Detect which cell encompasses the target text, then output its [X, Y] center coordinate. 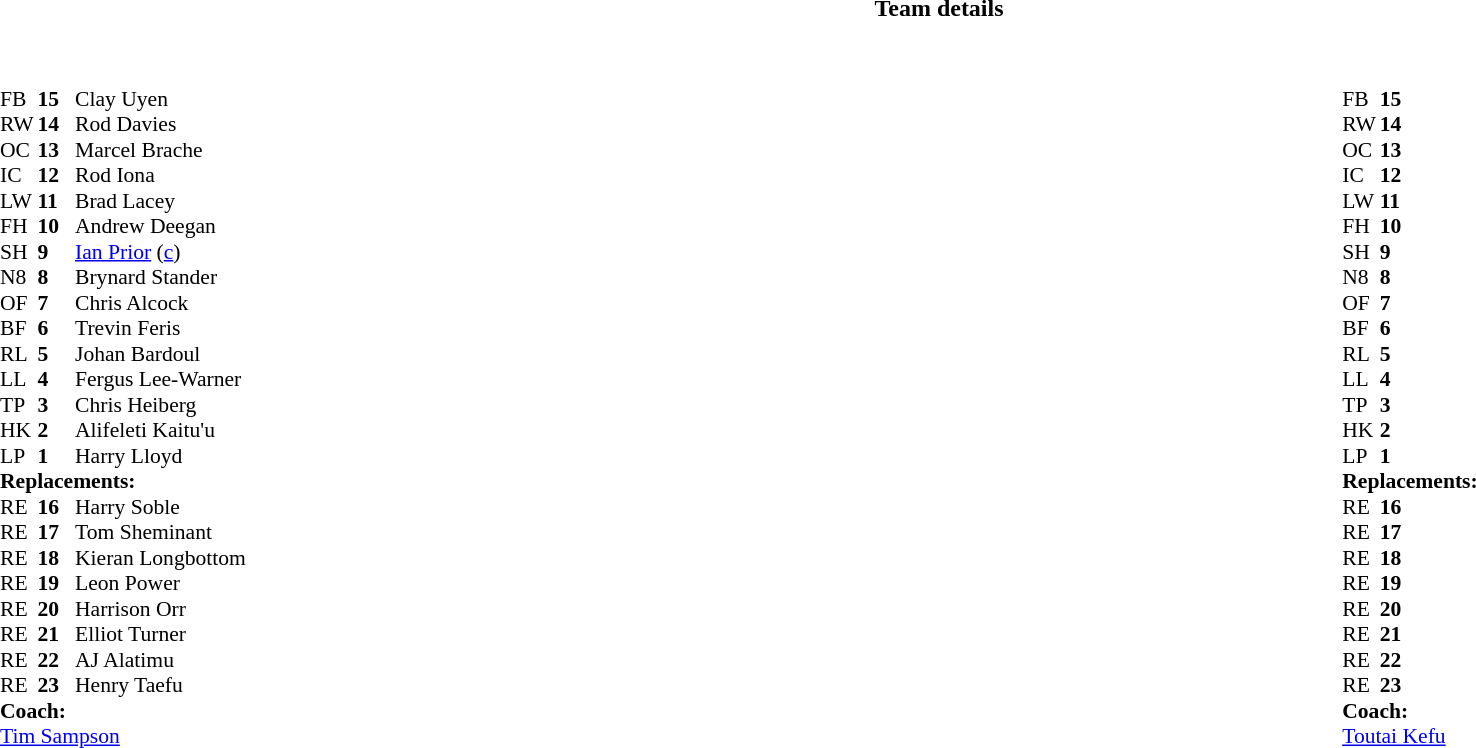
Chris Heiberg [160, 405]
Fergus Lee-Warner [160, 379]
Leon Power [160, 583]
Henry Taefu [160, 685]
Rod Iona [160, 175]
Harrison Orr [160, 609]
Trevin Feris [160, 329]
Kieran Longbottom [160, 558]
Andrew Deegan [160, 227]
Coach: [123, 711]
Tom Sheminant [160, 533]
Ian Prior (c) [160, 252]
Harry Soble [160, 507]
Brynard Stander [160, 277]
Clay Uyen [160, 99]
Marcel Brache [160, 150]
Rod Davies [160, 125]
Replacements: [123, 481]
Chris Alcock [160, 303]
Brad Lacey [160, 201]
Alifeleti Kaitu'u [160, 431]
Elliot Turner [160, 635]
AJ Alatimu [160, 660]
Johan Bardoul [160, 354]
Harry Lloyd [160, 456]
